Determine the (X, Y) coordinate at the center of the cell enclosing the given text.  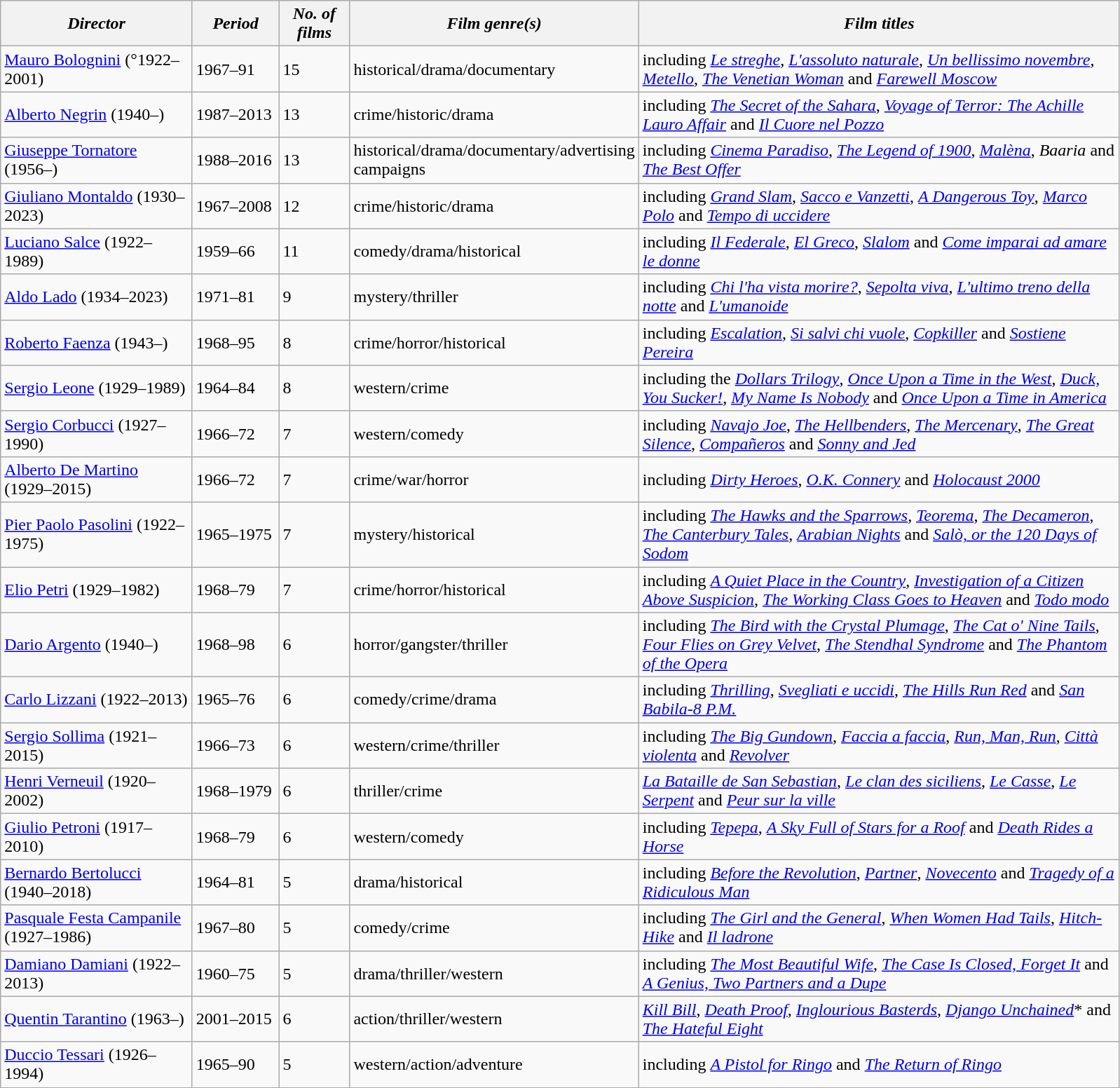
comedy/crime (494, 928)
Director (97, 24)
1967–91 (235, 69)
historical/drama/documentary (494, 69)
including Dirty Heroes, O.K. Connery and Holocaust 2000 (879, 480)
Sergio Leone (1929–1989) (97, 388)
Alberto Negrin (1940–) (97, 115)
mystery/thriller (494, 297)
Kill Bill, Death Proof, Inglourious Basterds, Django Unchained* and The Hateful Eight (879, 1019)
drama/historical (494, 882)
1964–81 (235, 882)
Luciano Salce (1922–1989) (97, 251)
including Cinema Paradiso, The Legend of 1900, Malèna, Baaria and The Best Offer (879, 160)
2001–2015 (235, 1019)
1968–1979 (235, 791)
1966–73 (235, 746)
action/thriller/western (494, 1019)
9 (314, 297)
1968–98 (235, 645)
Pasquale Festa Campanile (1927–1986) (97, 928)
1965–76 (235, 700)
including The Girl and the General, When Women Had Tails, Hitch-Hike and Il ladrone (879, 928)
15 (314, 69)
1959–66 (235, 251)
Film genre(s) (494, 24)
Bernardo Bertolucci (1940–2018) (97, 882)
thriller/crime (494, 791)
Sergio Corbucci (1927–1990) (97, 433)
La Bataille de San Sebastian, Le clan des siciliens, Le Casse, Le Serpent and Peur sur la ville (879, 791)
including Chi l'ha vista morire?, Sepolta viva, L'ultimo treno della notte and L'umanoide (879, 297)
Film titles (879, 24)
Duccio Tessari (1926–1994) (97, 1064)
western/crime/thriller (494, 746)
mystery/historical (494, 534)
western/action/adventure (494, 1064)
including Grand Slam, Sacco e Vanzetti, A Dangerous Toy, Marco Polo and Tempo di uccidere (879, 206)
Giulio Petroni (1917–2010) (97, 837)
drama/thriller/western (494, 973)
including Escalation, Si salvi chi vuole, Copkiller and Sostiene Pereira (879, 342)
comedy/crime/drama (494, 700)
including Before the Revolution, Partner, Novecento and Tragedy of a Ridiculous Man (879, 882)
Henri Verneuil (1920–2002) (97, 791)
1968–95 (235, 342)
including the Dollars Trilogy, Once Upon a Time in the West, Duck, You Sucker!, My Name Is Nobody and Once Upon a Time in America (879, 388)
No. of films (314, 24)
including Thrilling, Svegliati e uccidi, The Hills Run Red and San Babila-8 P.M. (879, 700)
Quentin Tarantino (1963–) (97, 1019)
1988–2016 (235, 160)
including The Bird with the Crystal Plumage, The Cat o' Nine Tails, Four Flies on Grey Velvet, The Stendhal Syndrome and The Phantom of the Opera (879, 645)
1964–84 (235, 388)
1965–1975 (235, 534)
Giuseppe Tornatore (1956–) (97, 160)
Carlo Lizzani (1922–2013) (97, 700)
1987–2013 (235, 115)
Roberto Faenza (1943–) (97, 342)
1960–75 (235, 973)
1967–2008 (235, 206)
including Tepepa, A Sky Full of Stars for a Roof and Death Rides a Horse (879, 837)
Alberto De Martino (1929–2015) (97, 480)
including Il Federale, El Greco, Slalom and Come imparai ad amare le donne (879, 251)
Pier Paolo Pasolini (1922–1975) (97, 534)
including The Hawks and the Sparrows, Teorema, The Decameron, The Canterbury Tales, Arabian Nights and Salò, or the 120 Days of Sodom (879, 534)
Giuliano Montaldo (1930–2023) (97, 206)
including A Pistol for Ringo and The Return of Ringo (879, 1064)
11 (314, 251)
western/crime (494, 388)
1967–80 (235, 928)
including The Big Gundown, Faccia a faccia, Run, Man, Run, Città violenta and Revolver (879, 746)
including The Secret of the Sahara, Voyage of Terror: The Achille Lauro Affair and Il Cuore nel Pozzo (879, 115)
Dario Argento (1940–) (97, 645)
comedy/drama/historical (494, 251)
including The Most Beautiful Wife, The Case Is Closed, Forget It and A Genius, Two Partners and a Dupe (879, 973)
including Le streghe, L'assoluto naturale, Un bellissimo novembre, Metello, The Venetian Woman and Farewell Moscow (879, 69)
Elio Petri (1929–1982) (97, 589)
including Navajo Joe, The Hellbenders, The Mercenary, The Great Silence, Compañeros and Sonny and Jed (879, 433)
Damiano Damiani (1922–2013) (97, 973)
Aldo Lado (1934–2023) (97, 297)
12 (314, 206)
historical/drama/documentary/advertising campaigns (494, 160)
1965–90 (235, 1064)
crime/war/horror (494, 480)
Mauro Bolognini (°1922–2001) (97, 69)
Sergio Sollima (1921–2015) (97, 746)
including A Quiet Place in the Country, Investigation of a Citizen Above Suspicion, The Working Class Goes to Heaven and Todo modo (879, 589)
1971–81 (235, 297)
horror/gangster/thriller (494, 645)
Period (235, 24)
